Return (X, Y) of the center of cell containing provided text 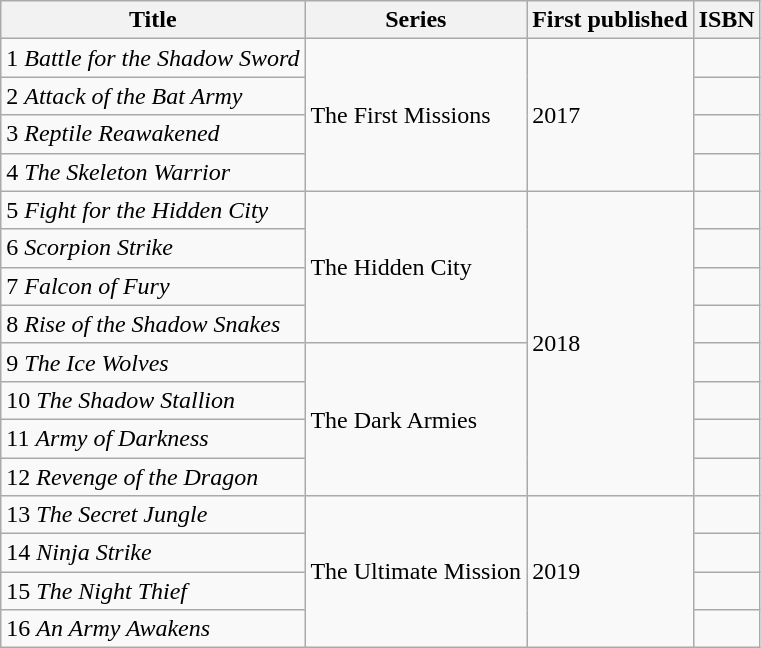
The Hidden City (416, 267)
Series (416, 20)
2017 (610, 115)
10 The Shadow Stallion (153, 400)
11 Army of Darkness (153, 438)
The Ultimate Mission (416, 572)
2019 (610, 572)
13 The Secret Jungle (153, 515)
The Dark Armies (416, 419)
7 Falcon of Fury (153, 286)
ISBN (726, 20)
4 The Skeleton Warrior (153, 172)
2018 (610, 343)
8 Rise of the Shadow Snakes (153, 324)
The First Missions (416, 115)
12 Revenge of the Dragon (153, 477)
3 Reptile Reawakened (153, 134)
1 Battle for the Shadow Sword (153, 58)
First published (610, 20)
2 Attack of the Bat Army (153, 96)
5 Fight for the Hidden City (153, 210)
15 The Night Thief (153, 591)
9 The Ice Wolves (153, 362)
Title (153, 20)
14 Ninja Strike (153, 553)
16 An Army Awakens (153, 629)
6 Scorpion Strike (153, 248)
